Provide the (x, y) coordinate of the cell's center where the given text is located.  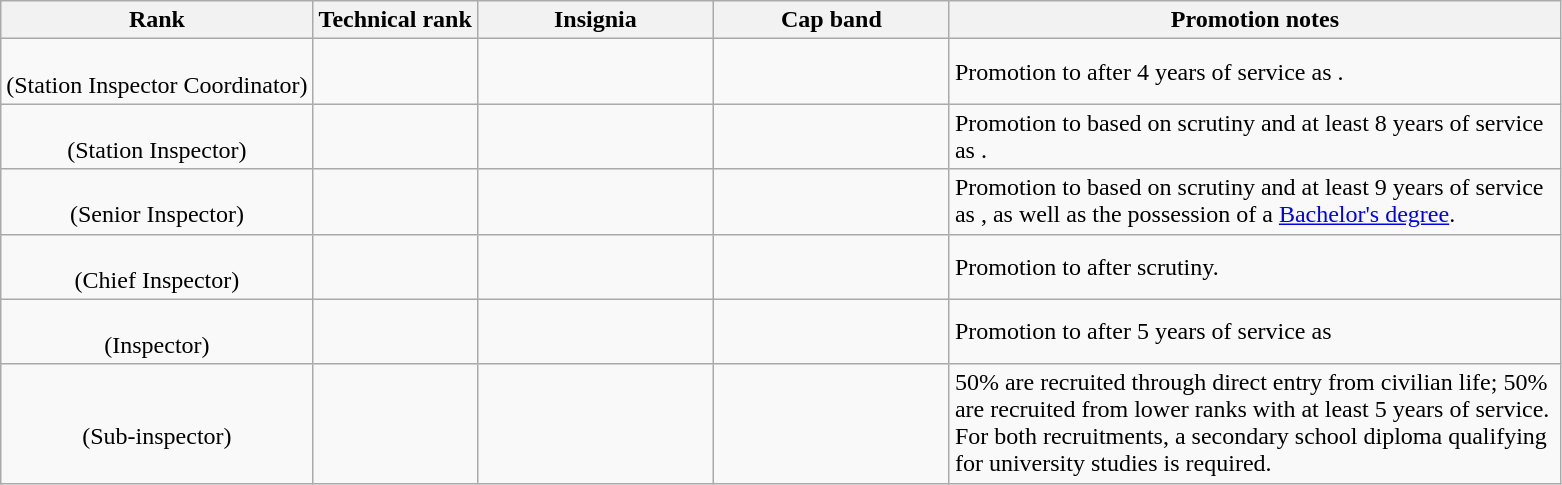
Technical rank (395, 20)
(Station Inspector Coordinator) (157, 72)
Promotion notes (1254, 20)
(Chief Inspector) (157, 266)
(Sub-inspector) (157, 424)
Rank (157, 20)
Promotion to based on scrutiny and at least 8 years of service as . (1254, 136)
Promotion to after 5 years of service as (1254, 332)
(Senior Inspector) (157, 202)
Promotion to after scrutiny. (1254, 266)
(Inspector) (157, 332)
Insignia (595, 20)
Cap band (831, 20)
(Station Inspector) (157, 136)
Promotion to based on scrutiny and at least 9 years of service as , as well as the possession of a Bachelor's degree. (1254, 202)
Promotion to after 4 years of service as . (1254, 72)
